Capture the cell that displays the provided text and extract its (x, y) central coordinate. 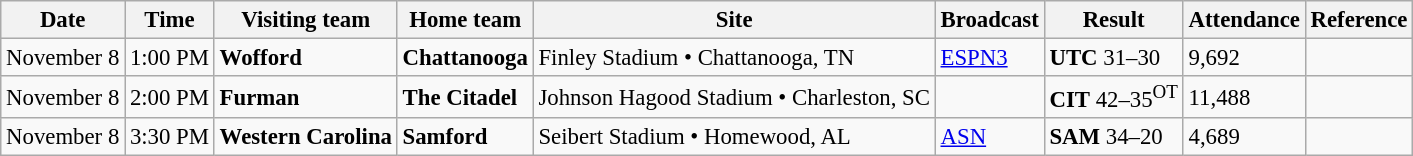
1:00 PM (170, 58)
Johnson Hagood Stadium • Charleston, SC (734, 97)
2:00 PM (170, 97)
Attendance (1244, 20)
ESPN3 (990, 58)
Samford (465, 137)
ASN (990, 137)
SAM 34–20 (1114, 137)
Date (63, 20)
Western Carolina (306, 137)
Site (734, 20)
Seibert Stadium • Homewood, AL (734, 137)
9,692 (1244, 58)
CIT 42–35OT (1114, 97)
Furman (306, 97)
Broadcast (990, 20)
Visiting team (306, 20)
4,689 (1244, 137)
11,488 (1244, 97)
Home team (465, 20)
Chattanooga (465, 58)
Time (170, 20)
Reference (1359, 20)
3:30 PM (170, 137)
Finley Stadium • Chattanooga, TN (734, 58)
The Citadel (465, 97)
Wofford (306, 58)
UTC 31–30 (1114, 58)
Result (1114, 20)
